Locate the cell with the specified text and output its (X, Y) center coordinate. 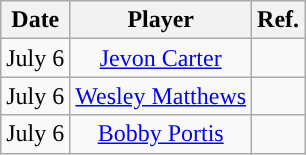
Ref. (278, 20)
Player (161, 20)
Date (36, 20)
Bobby Portis (161, 134)
Wesley Matthews (161, 96)
Jevon Carter (161, 58)
